Locate the cell with the specified text and output its (x, y) center coordinate. 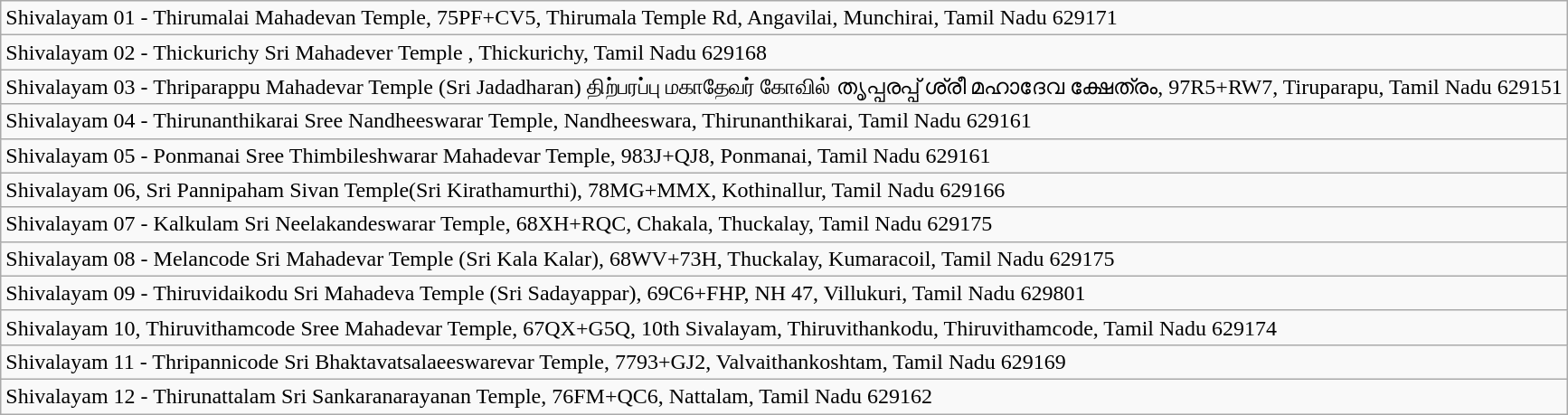
Shivalayam 09 - Thiruvidaikodu Sri Mahadeva Temple (Sri Sadayappar), 69C6+FHP, NH 47, Villukuri, Tamil Nadu 629801 (785, 293)
Shivalayam 12 - Thirunattalam Sri Sankaranarayanan Temple, 76FM+QC6, Nattalam, Tamil Nadu 629162 (785, 396)
Shivalayam 11 - Thripannicode Sri Bhaktavatsalaeeswarevar Temple, 7793+GJ2, Valvaithankoshtam, Tamil Nadu 629169 (785, 362)
Shivalayam 02 - Thickurichy Sri Mahadever Temple , Thickurichy, Tamil Nadu 629168 (785, 52)
Shivalayam 10, Thiruvithamcode Sree Mahadevar Temple, 67QX+G5Q, 10th Sivalayam, Thiruvithankodu, Thiruvithamcode, Tamil Nadu 629174 (785, 327)
Shivalayam 06, Sri Pannipaham Sivan Temple(Sri Kirathamurthi), 78MG+MMX, Kothinallur, Tamil Nadu 629166 (785, 190)
Shivalayam 07 - Kalkulam Sri Neelakandeswarar Temple, 68XH+RQC, Chakala, Thuckalay, Tamil Nadu 629175 (785, 224)
Shivalayam 08 - Melancode Sri Mahadevar Temple (Sri Kala Kalar), 68WV+73H, Thuckalay, Kumaracoil, Tamil Nadu 629175 (785, 259)
Shivalayam 05 - Ponmanai Sree Thimbileshwarar Mahadevar Temple, 983J+QJ8, Ponmanai, Tamil Nadu 629161 (785, 156)
Shivalayam 01 - Thirumalai Mahadevan Temple, 75PF+CV5, Thirumala Temple Rd, Angavilai, Munchirai, Tamil Nadu 629171 (785, 18)
Shivalayam 04 - Thirunanthikarai Sree Nandheeswarar Temple, Nandheeswara, Thirunanthikarai, Tamil Nadu 629161 (785, 121)
